Provide the (x, y) coordinate of the cell's center where the given text is located.  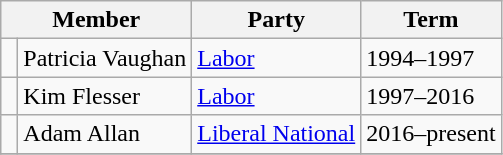
Term (431, 20)
2016–present (431, 134)
Member (96, 20)
Kim Flesser (105, 96)
Party (276, 20)
Patricia Vaughan (105, 58)
Adam Allan (105, 134)
Liberal National (276, 134)
1997–2016 (431, 96)
1994–1997 (431, 58)
